Pinpoint the cell where the given text exists, returning its [X, Y] midpoint coordinate. 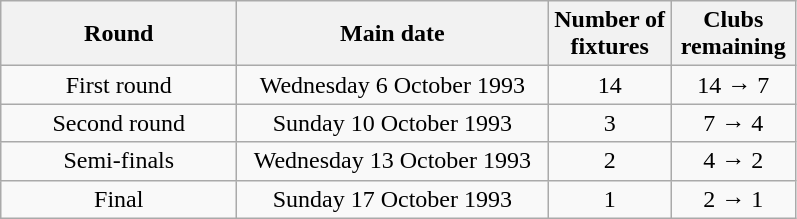
14 [610, 85]
Wednesday 6 October 1993 [392, 85]
Clubs remaining [733, 34]
Wednesday 13 October 1993 [392, 161]
Sunday 10 October 1993 [392, 123]
Sunday 17 October 1993 [392, 199]
Final [119, 199]
2 [610, 161]
Semi-finals [119, 161]
First round [119, 85]
2 → 1 [733, 199]
1 [610, 199]
Number of fixtures [610, 34]
4 → 2 [733, 161]
3 [610, 123]
7 → 4 [733, 123]
Second round [119, 123]
14 → 7 [733, 85]
Round [119, 34]
Main date [392, 34]
